Identify which cell holds the provided text, then report its [X, Y] central coordinate. 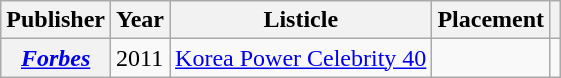
Year [140, 20]
Forbes [56, 58]
Placement [491, 20]
2011 [140, 58]
Listicle [301, 20]
Publisher [56, 20]
Korea Power Celebrity 40 [301, 58]
